Determine the [x, y] coordinate at the center of the cell enclosing the given text.  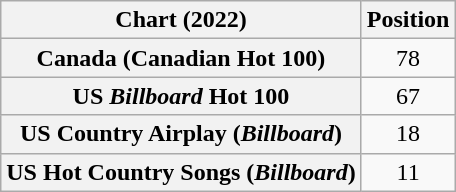
Chart (2022) [181, 20]
78 [408, 58]
11 [408, 172]
18 [408, 134]
67 [408, 96]
US Hot Country Songs (Billboard) [181, 172]
US Billboard Hot 100 [181, 96]
US Country Airplay (Billboard) [181, 134]
Canada (Canadian Hot 100) [181, 58]
Position [408, 20]
